Provide the (X, Y) coordinate of the cell's center where the given text is located.  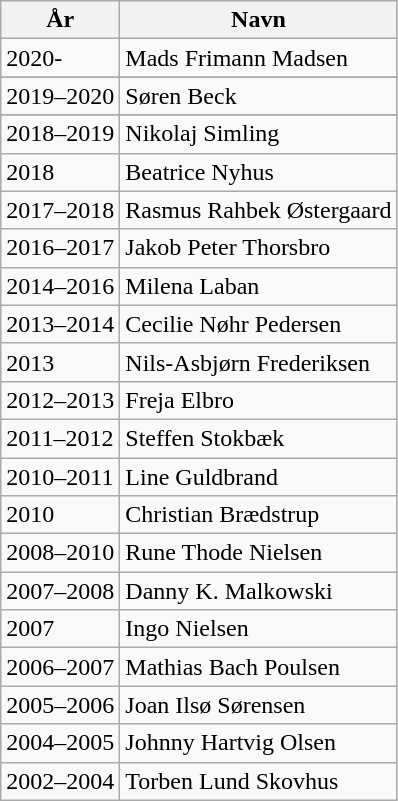
2008–2010 (60, 553)
2005–2006 (60, 705)
Steffen Stokbæk (258, 438)
Nikolaj Simling (258, 134)
2020- (60, 58)
Nils-Asbjørn Frederiksen (258, 362)
Mads Frimann Madsen (258, 58)
2012–2013 (60, 400)
2010 (60, 515)
Joan Ilsø Sørensen (258, 705)
Rasmus Rahbek Østergaard (258, 210)
Mathias Bach Poulsen (258, 667)
2007–2008 (60, 591)
Ingo Nielsen (258, 629)
2011–2012 (60, 438)
2013–2014 (60, 324)
Torben Lund Skovhus (258, 781)
2018 (60, 172)
2016–2017 (60, 248)
Johnny Hartvig Olsen (258, 743)
Søren Beck (258, 96)
Rune Thode Nielsen (258, 553)
2019–2020 (60, 96)
År (60, 20)
2004–2005 (60, 743)
Cecilie Nøhr Pedersen (258, 324)
Navn (258, 20)
2017–2018 (60, 210)
2013 (60, 362)
Milena Laban (258, 286)
2002–2004 (60, 781)
Beatrice Nyhus (258, 172)
2007 (60, 629)
Christian Brædstrup (258, 515)
Jakob Peter Thorsbro (258, 248)
2014–2016 (60, 286)
2006–2007 (60, 667)
2018–2019 (60, 134)
2010–2011 (60, 477)
Line Guldbrand (258, 477)
Freja Elbro (258, 400)
Danny K. Malkowski (258, 591)
